Return the (x, y) coordinate for the center point of the cell that contains the specified text.  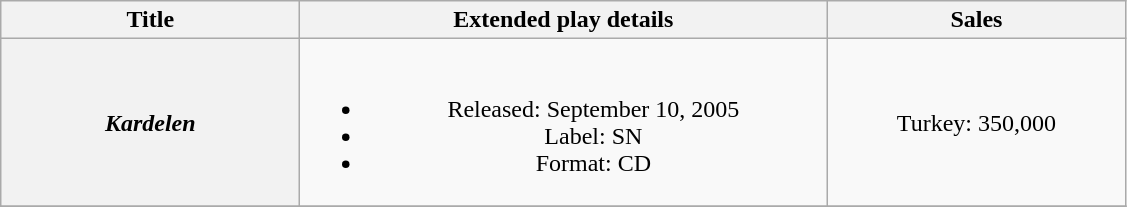
Turkey: 350,000 (976, 122)
Extended play details (564, 20)
Title (150, 20)
Released: September 10, 2005Label: SNFormat: CD (564, 122)
Kardelen (150, 122)
Sales (976, 20)
